For the text-containing cell, return its midpoint in (x, y) coordinate format. 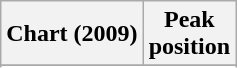
Chart (2009) (72, 34)
Peakposition (189, 34)
